Provide the (x, y) coordinate of the cell's center where the given text is located.  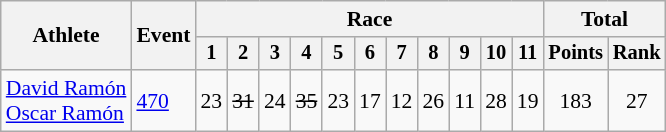
5 (338, 54)
17 (370, 100)
Race (369, 19)
Rank (637, 54)
183 (576, 100)
470 (163, 100)
7 (402, 54)
1 (211, 54)
24 (275, 100)
26 (433, 100)
4 (307, 54)
6 (370, 54)
27 (637, 100)
28 (496, 100)
12 (402, 100)
2 (243, 54)
Athlete (66, 36)
9 (464, 54)
19 (528, 100)
10 (496, 54)
8 (433, 54)
David RamónOscar Ramón (66, 100)
31 (243, 100)
Total (605, 19)
Event (163, 36)
Points (576, 54)
3 (275, 54)
35 (307, 100)
